Detect which cell encompasses the target text, then output its [X, Y] center coordinate. 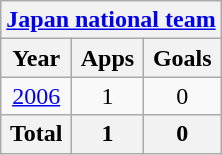
2006 [36, 96]
Total [36, 134]
Year [36, 58]
Goals [182, 58]
Japan national team [111, 20]
Apps [108, 58]
